Return the [X, Y] coordinate for the center point of the cell that contains the specified text.  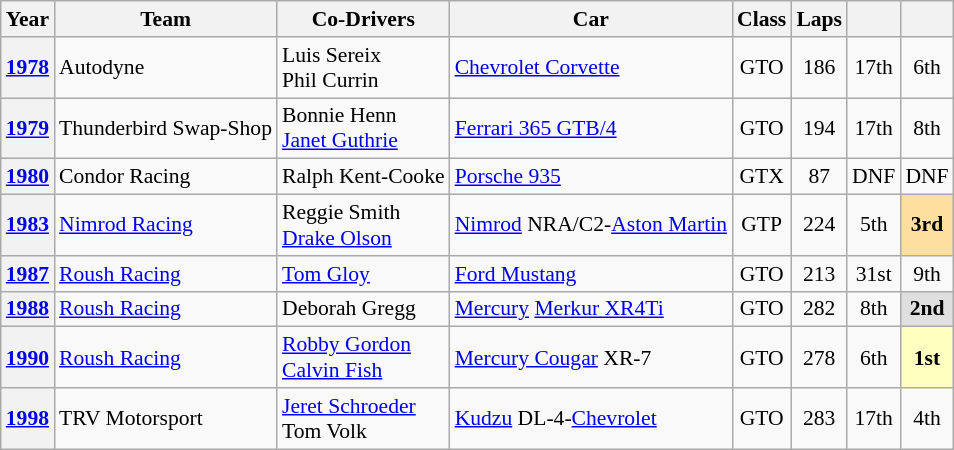
1990 [28, 358]
5th [874, 226]
Mercury Cougar XR-7 [591, 358]
TRV Motorsport [166, 418]
Co-Drivers [364, 19]
Autodyne [166, 68]
GTP [762, 226]
1978 [28, 68]
1983 [28, 226]
9th [926, 274]
1998 [28, 418]
Year [28, 19]
Condor Racing [166, 177]
Nimrod Racing [166, 226]
Ferrari 365 GTB/4 [591, 128]
Mercury Merkur XR4Ti [591, 309]
186 [819, 68]
Robby Gordon Calvin Fish [364, 358]
Thunderbird Swap-Shop [166, 128]
2nd [926, 309]
Deborah Gregg [364, 309]
Nimrod NRA/C2-Aston Martin [591, 226]
1988 [28, 309]
1st [926, 358]
1979 [28, 128]
282 [819, 309]
Luis SereixPhil Currin [364, 68]
Porsche 935 [591, 177]
Car [591, 19]
Jeret Schroeder Tom Volk [364, 418]
194 [819, 128]
Reggie Smith Drake Olson [364, 226]
224 [819, 226]
Ford Mustang [591, 274]
Kudzu DL-4-Chevrolet [591, 418]
213 [819, 274]
Tom Gloy [364, 274]
3rd [926, 226]
Ralph Kent-Cooke [364, 177]
4th [926, 418]
Chevrolet Corvette [591, 68]
1987 [28, 274]
31st [874, 274]
87 [819, 177]
Team [166, 19]
1980 [28, 177]
283 [819, 418]
Bonnie Henn Janet Guthrie [364, 128]
GTX [762, 177]
Laps [819, 19]
278 [819, 358]
Class [762, 19]
